Locate the cell with the specified text and output its [x, y] center coordinate. 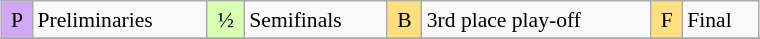
½ [226, 20]
F [666, 20]
Final [720, 20]
3rd place play-off [537, 20]
B [404, 20]
Preliminaries [120, 20]
Semifinals [316, 20]
P [18, 20]
